Capture the cell that displays the provided text and extract its [x, y] central coordinate. 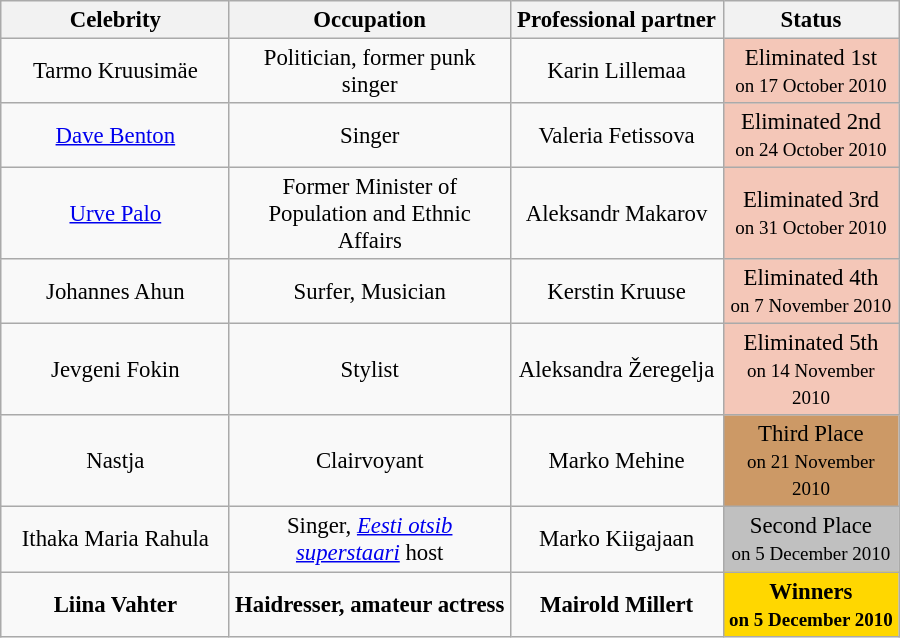
Valeria Fetissova [616, 136]
Former Minister of Population and Ethnic Affairs [370, 214]
Second Placeon 5 December 2010 [811, 540]
Clairvoyant [370, 461]
Haidresser, amateur actress [370, 604]
Mairold Millert [616, 604]
Kerstin Kruuse [616, 292]
Celebrity [115, 20]
Liina Vahter [115, 604]
Eliminated 5thon 14 November 2010 [811, 370]
Third Placeon 21 November 2010 [811, 461]
Eliminated 3rdon 31 October 2010 [811, 214]
Politician, former punk singer [370, 70]
Tarmo Kruusimäe [115, 70]
Aleksandra Žeregelja [616, 370]
Aleksandr Makarov [616, 214]
Dave Benton [115, 136]
Singer [370, 136]
Eliminated 4thon 7 November 2010 [811, 292]
Urve Palo [115, 214]
Occupation [370, 20]
Marko Mehine [616, 461]
Ithaka Maria Rahula [115, 540]
Johannes Ahun [115, 292]
Marko Kiigajaan [616, 540]
Jevgeni Fokin [115, 370]
Status [811, 20]
Karin Lillemaa [616, 70]
Singer, Eesti otsib superstaari host [370, 540]
Eliminated 1ston 17 October 2010 [811, 70]
Eliminated 2ndon 24 October 2010 [811, 136]
Nastja [115, 461]
Stylist [370, 370]
Surfer, Musician [370, 292]
Professional partner [616, 20]
Winnerson 5 December 2010 [811, 604]
